Search for the cell housing the specified text and yield its (X, Y) center coordinate. 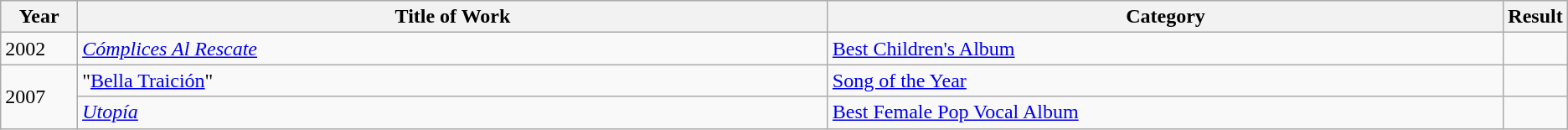
Result (1535, 17)
Cómplices Al Rescate (453, 49)
"Bella Traición" (453, 81)
Song of the Year (1165, 81)
2002 (39, 49)
Category (1165, 17)
Year (39, 17)
Title of Work (453, 17)
Best Female Pop Vocal Album (1165, 112)
2007 (39, 96)
Best Children's Album (1165, 49)
Utopía (453, 112)
